Scan for the cell matching the given text and deliver its [x, y] coordinate at center. 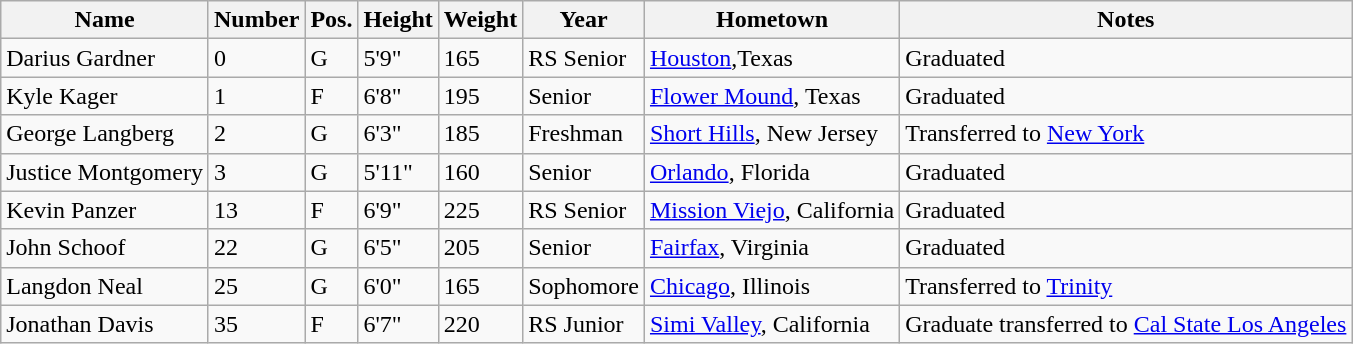
Freshman [584, 134]
0 [256, 58]
3 [256, 172]
RS Junior [584, 324]
Kyle Kager [105, 96]
35 [256, 324]
Name [105, 20]
205 [480, 248]
160 [480, 172]
6'3" [398, 134]
Sophomore [584, 286]
220 [480, 324]
195 [480, 96]
6'9" [398, 210]
Notes [1126, 20]
Orlando, Florida [772, 172]
Transferred to New York [1126, 134]
Darius Gardner [105, 58]
Graduate transferred to Cal State Los Angeles [1126, 324]
Weight [480, 20]
Pos. [332, 20]
6'5" [398, 248]
George Langberg [105, 134]
Justice Montgomery [105, 172]
6'8" [398, 96]
6'0" [398, 286]
Hometown [772, 20]
John Schoof [105, 248]
Kevin Panzer [105, 210]
Mission Viejo, California [772, 210]
Short Hills, New Jersey [772, 134]
Number [256, 20]
25 [256, 286]
5'9" [398, 58]
Houston,Texas [772, 58]
Height [398, 20]
13 [256, 210]
Fairfax, Virginia [772, 248]
225 [480, 210]
1 [256, 96]
Langdon Neal [105, 286]
6'7" [398, 324]
Simi Valley, California [772, 324]
Year [584, 20]
Transferred to Trinity [1126, 286]
Chicago, Illinois [772, 286]
185 [480, 134]
22 [256, 248]
Jonathan Davis [105, 324]
2 [256, 134]
Flower Mound, Texas [772, 96]
5'11" [398, 172]
